Provide the [x, y] coordinate of the cell's center where the given text is located.  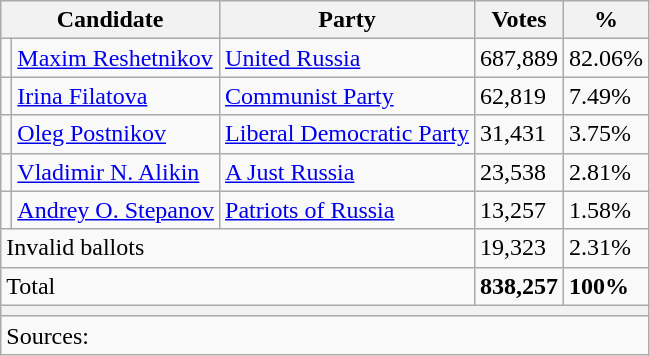
Maxim Reshetnikov [116, 58]
1.58% [606, 210]
Communist Party [348, 96]
% [606, 20]
838,257 [518, 286]
23,538 [518, 172]
Oleg Postnikov [116, 134]
Total [238, 286]
13,257 [518, 210]
19,323 [518, 248]
Irina Filatova [116, 96]
7.49% [606, 96]
2.31% [606, 248]
687,889 [518, 58]
Liberal Democratic Party [348, 134]
82.06% [606, 58]
3.75% [606, 134]
Party [348, 20]
100% [606, 286]
Candidate [110, 20]
United Russia [348, 58]
2.81% [606, 172]
62,819 [518, 96]
Invalid ballots [238, 248]
Vladimir N. Alikin [116, 172]
A Just Russia [348, 172]
Sources: [325, 335]
Votes [518, 20]
31,431 [518, 134]
Andrey O. Stepanov [116, 210]
Patriots of Russia [348, 210]
